Extract the [X, Y] coordinate from the center of the cell holding the provided text.  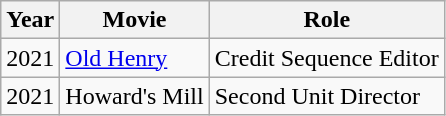
Year [30, 20]
Movie [134, 20]
Credit Sequence Editor [326, 58]
Role [326, 20]
Old Henry [134, 58]
Howard's Mill [134, 96]
Second Unit Director [326, 96]
